Search for the cell housing the specified text and yield its (X, Y) center coordinate. 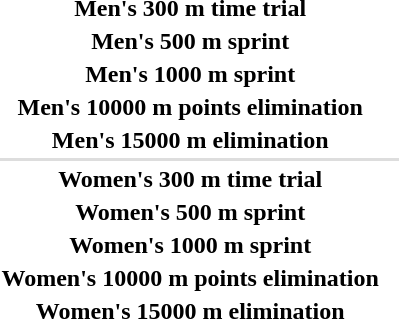
Women's 300 m time trial (190, 179)
Men's 10000 m points elimination (190, 107)
Women's 10000 m points elimination (190, 278)
Women's 1000 m sprint (190, 245)
Men's 500 m sprint (190, 41)
Men's 15000 m elimination (190, 140)
Men's 1000 m sprint (190, 74)
Women's 500 m sprint (190, 212)
